Detect which cell encompasses the target text, then output its [X, Y] center coordinate. 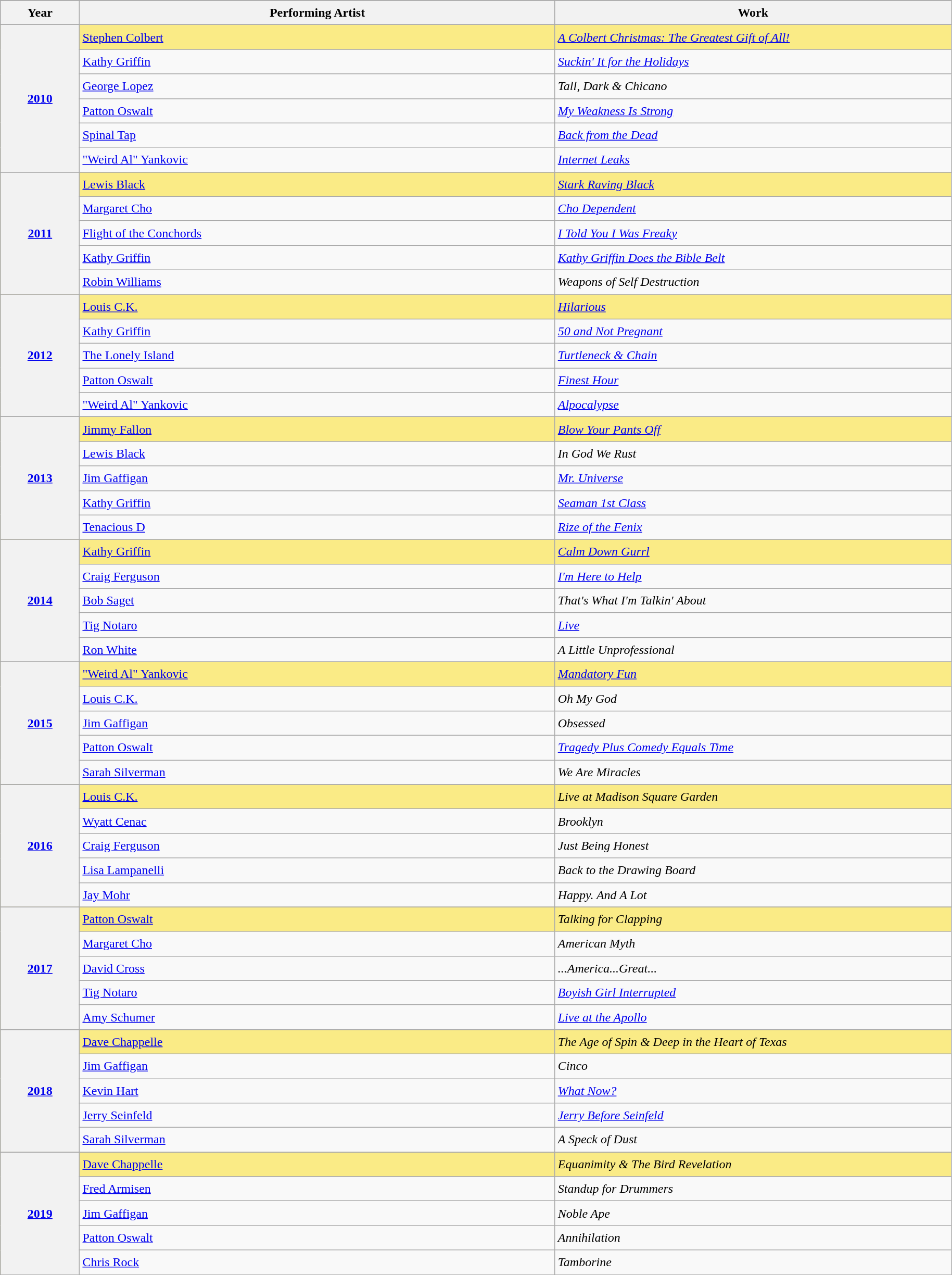
Tall, Dark & Chicano [753, 86]
2014 [40, 601]
2016 [40, 845]
Jerry Seinfeld [318, 1115]
Talking for Clapping [753, 919]
Blow Your Pants Off [753, 429]
Hilarious [753, 307]
Finest Hour [753, 380]
Kathy Griffin Does the Bible Belt [753, 257]
A Speck of Dust [753, 1140]
Wyatt Cenac [318, 822]
That's What I'm Talkin' About [753, 601]
50 and Not Pregnant [753, 331]
Jerry Before Seinfeld [753, 1115]
Tamborine [753, 1262]
Annihilation [753, 1238]
Lisa Lampanelli [318, 870]
Jay Mohr [318, 894]
I Told You I Was Freaky [753, 233]
Spinal Tap [318, 135]
Live at the Apollo [753, 1017]
Amy Schumer [318, 1017]
Fred Armisen [318, 1189]
We Are Miracles [753, 773]
I'm Here to Help [753, 576]
Cinco [753, 1066]
In God We Rust [753, 454]
Internet Leaks [753, 159]
Happy. And A Lot [753, 894]
Noble Ape [753, 1213]
Back to the Drawing Board [753, 870]
Weapons of Self Destruction [753, 282]
Year [40, 12]
Obsessed [753, 724]
2019 [40, 1213]
Seaman 1st Class [753, 503]
Alpocalypse [753, 405]
Brooklyn [753, 822]
Back from the Dead [753, 135]
2018 [40, 1090]
Calm Down Gurrl [753, 552]
2011 [40, 233]
Bob Saget [318, 601]
2017 [40, 968]
David Cross [318, 968]
American Myth [753, 943]
2012 [40, 356]
What Now? [753, 1091]
Turtleneck & Chain [753, 356]
Tenacious D [318, 527]
Flight of the Conchords [318, 233]
Mandatory Fun [753, 674]
Rize of the Fenix [753, 527]
Stephen Colbert [318, 37]
2013 [40, 478]
My Weakness Is Strong [753, 110]
Tragedy Plus Comedy Equals Time [753, 748]
Oh My God [753, 699]
Kevin Hart [318, 1091]
George Lopez [318, 86]
2010 [40, 98]
Boyish Girl Interrupted [753, 992]
Suckin' It for the Holidays [753, 61]
2015 [40, 723]
Cho Dependent [753, 208]
...America...Great... [753, 968]
Live [753, 625]
A Colbert Christmas: The Greatest Gift of All! [753, 37]
Mr. Universe [753, 478]
Robin Williams [318, 282]
Performing Artist [318, 12]
Stark Raving Black [753, 184]
Equanimity & The Bird Revelation [753, 1164]
The Age of Spin & Deep in the Heart of Texas [753, 1041]
The Lonely Island [318, 356]
Live at Madison Square Garden [753, 797]
Work [753, 12]
Ron White [318, 650]
Jimmy Fallon [318, 429]
Just Being Honest [753, 845]
A Little Unprofessional [753, 650]
Chris Rock [318, 1262]
Standup for Drummers [753, 1189]
